Return (x, y) of the center of cell containing provided text 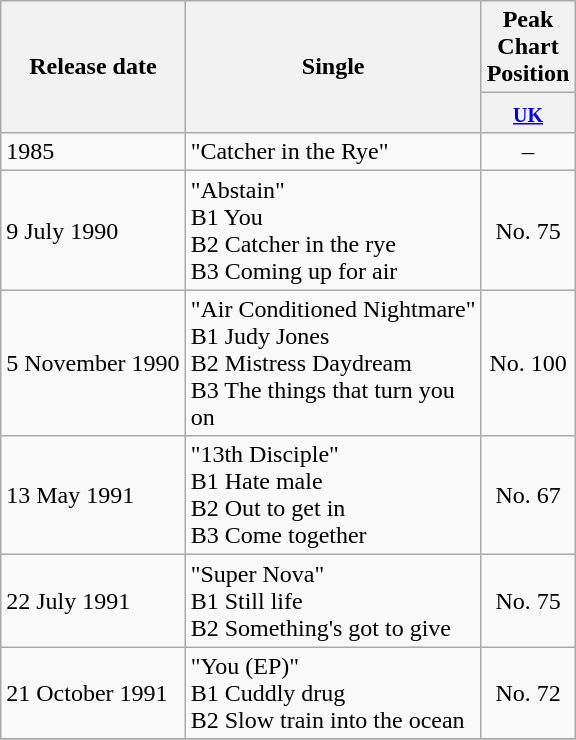
5 November 1990 (93, 363)
Release date (93, 67)
21 October 1991 (93, 693)
13 May 1991 (93, 496)
9 July 1990 (93, 230)
22 July 1991 (93, 601)
"Super Nova"B1 Still lifeB2 Something's got to give (333, 601)
"Air Conditioned Nightmare"B1 Judy JonesB2 Mistress DaydreamB3 The things that turn you on (333, 363)
"Catcher in the Rye" (333, 152)
Single (333, 67)
"Abstain"B1 YouB2 Catcher in the ryeB3 Coming up for air (333, 230)
1985 (93, 152)
No. 72 (528, 693)
"You (EP)"B1 Cuddly drugB2 Slow train into the ocean (333, 693)
UK (528, 113)
– (528, 152)
Peak Chart Position (528, 47)
No. 67 (528, 496)
"13th Disciple"B1 Hate maleB2 Out to get inB3 Come together (333, 496)
No. 100 (528, 363)
